Determine the [X, Y] coordinate at the center of the cell enclosing the given text.  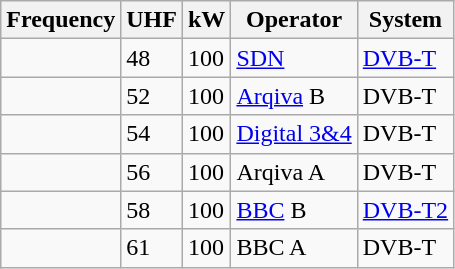
54 [152, 134]
kW [206, 20]
BBC A [294, 248]
Arqiva A [294, 172]
BBC B [294, 210]
48 [152, 58]
UHF [152, 20]
Operator [294, 20]
Digital 3&4 [294, 134]
52 [152, 96]
56 [152, 172]
SDN [294, 58]
DVB-T2 [405, 210]
58 [152, 210]
Frequency [61, 20]
System [405, 20]
Arqiva B [294, 96]
61 [152, 248]
